Identify which cell holds the provided text, then report its [x, y] central coordinate. 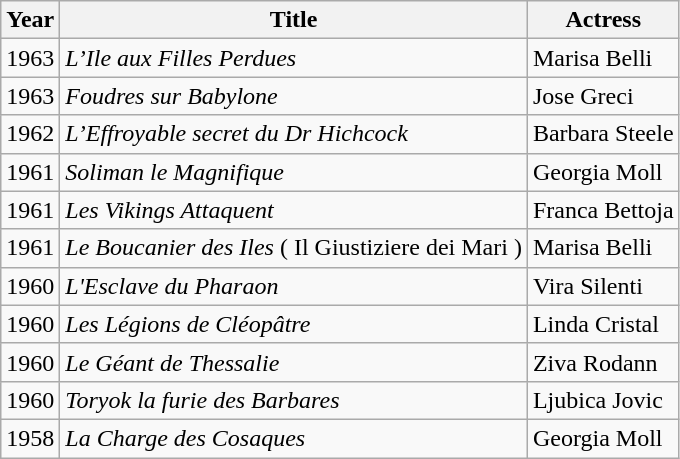
Jose Greci [603, 96]
Ziva Rodann [603, 362]
L’Ile aux Filles Perdues [294, 58]
L'Esclave du Pharaon [294, 286]
Franca Bettoja [603, 210]
Foudres sur Babylone [294, 96]
Vira Silenti [603, 286]
Les Vikings Attaquent [294, 210]
L’Effroyable secret du Dr Hichcock [294, 134]
Le Géant de Thessalie [294, 362]
Year [30, 20]
Barbara Steele [603, 134]
Actress [603, 20]
Le Boucanier des Iles ( Il Giustiziere dei Mari ) [294, 248]
1962 [30, 134]
La Charge des Cosaques [294, 438]
Title [294, 20]
Ljubica Jovic [603, 400]
Soliman le Magnifique [294, 172]
1958 [30, 438]
Toryok la furie des Barbares [294, 400]
Les Légions de Cléopâtre [294, 324]
Linda Cristal [603, 324]
